For the text-containing cell, return its midpoint in (X, Y) coordinate format. 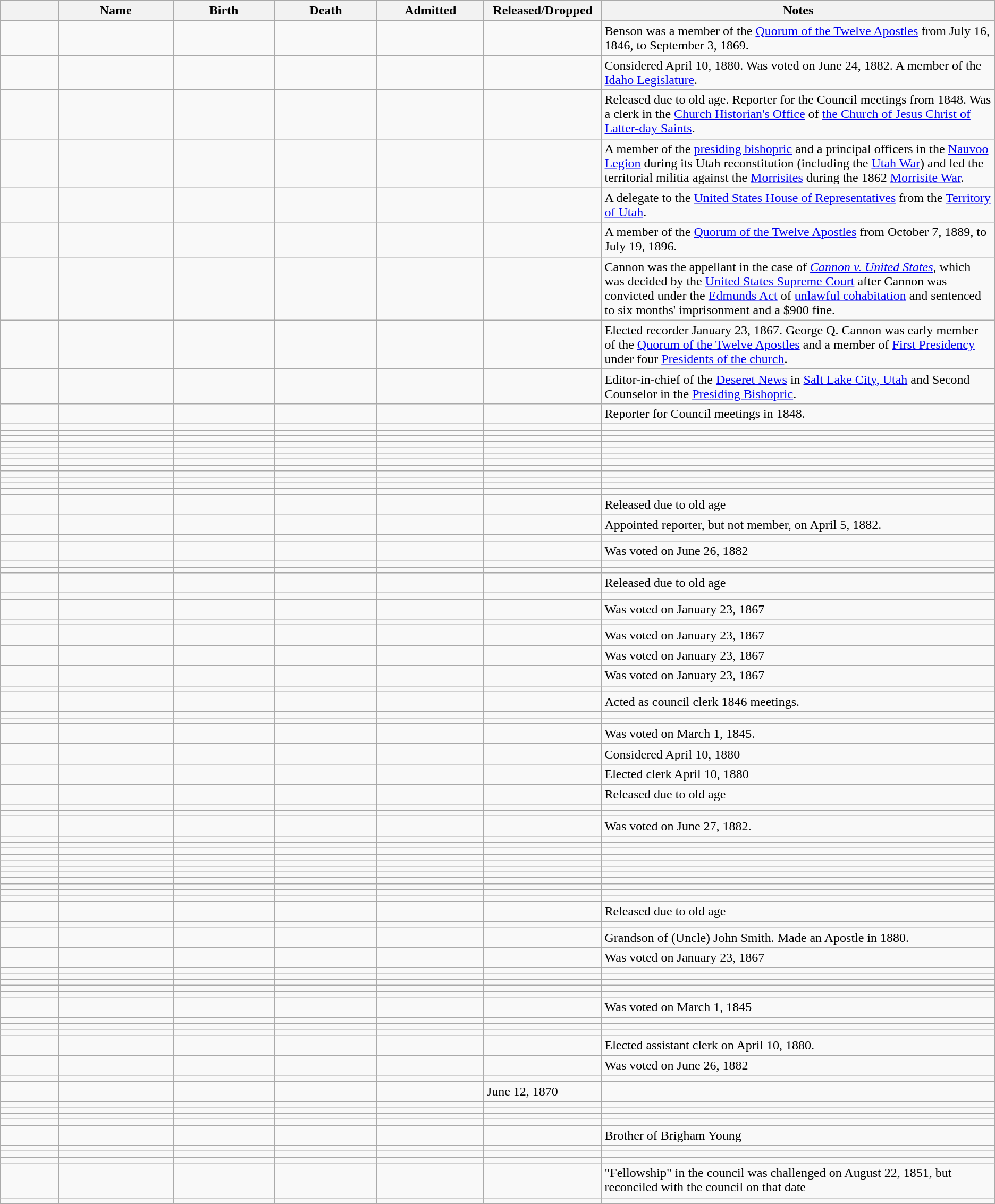
Grandson of (Uncle) John Smith. Made an Apostle in 1880. (798, 937)
Name (116, 11)
Considered April 10, 1880 (798, 754)
Benson was a member of the Quorum of the Twelve Apostles from July 16, 1846, to September 3, 1869. (798, 38)
Editor-in-chief of the Deseret News in Salt Lake City, Utah and Second Counselor in the Presiding Bishopric. (798, 386)
Death (326, 11)
Acted as council clerk 1846 meetings. (798, 702)
June 12, 1870 (543, 1091)
Was voted on March 1, 1845 (798, 1007)
Elected assistant clerk on April 10, 1880. (798, 1045)
"Fellowship" in the council was challenged on August 22, 1851, but reconciled with the council on that date (798, 1180)
Released/Dropped (543, 11)
Appointed reporter, but not member, on April 5, 1882. (798, 525)
Birth (224, 11)
Brother of Brigham Young (798, 1135)
A member of the Quorum of the Twelve Apostles from October 7, 1889, to July 19, 1896. (798, 239)
Notes (798, 11)
Reporter for Council meetings in 1848. (798, 414)
Elected clerk April 10, 1880 (798, 774)
Was voted on March 1, 1845. (798, 734)
Considered April 10, 1880. Was voted on June 24, 1882. A member of the Idaho Legislature. (798, 72)
Admitted (431, 11)
Was voted on June 27, 1882. (798, 827)
A delegate to the United States House of Representatives from the Territory of Utah. (798, 205)
